Return [X, Y] of the center of cell containing provided text 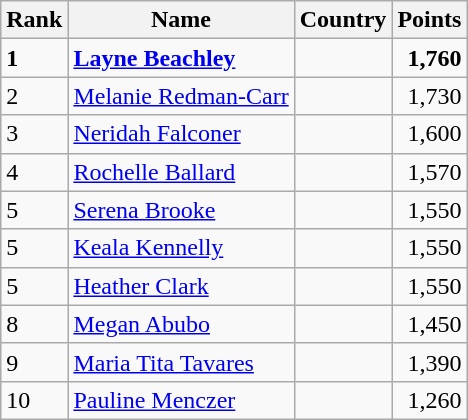
Serena Brooke [181, 210]
Neridah Falconer [181, 134]
1,390 [430, 362]
Country [343, 20]
9 [34, 362]
Rochelle Ballard [181, 172]
2 [34, 96]
1,600 [430, 134]
10 [34, 400]
Keala Kennelly [181, 248]
1,450 [430, 324]
Megan Abubo [181, 324]
Melanie Redman-Carr [181, 96]
3 [34, 134]
1,730 [430, 96]
Layne Beachley [181, 58]
1 [34, 58]
4 [34, 172]
Maria Tita Tavares [181, 362]
Pauline Menczer [181, 400]
1,570 [430, 172]
Heather Clark [181, 286]
Points [430, 20]
Name [181, 20]
1,260 [430, 400]
1,760 [430, 58]
8 [34, 324]
Rank [34, 20]
